Pinpoint the cell where the given text exists, returning its [X, Y] midpoint coordinate. 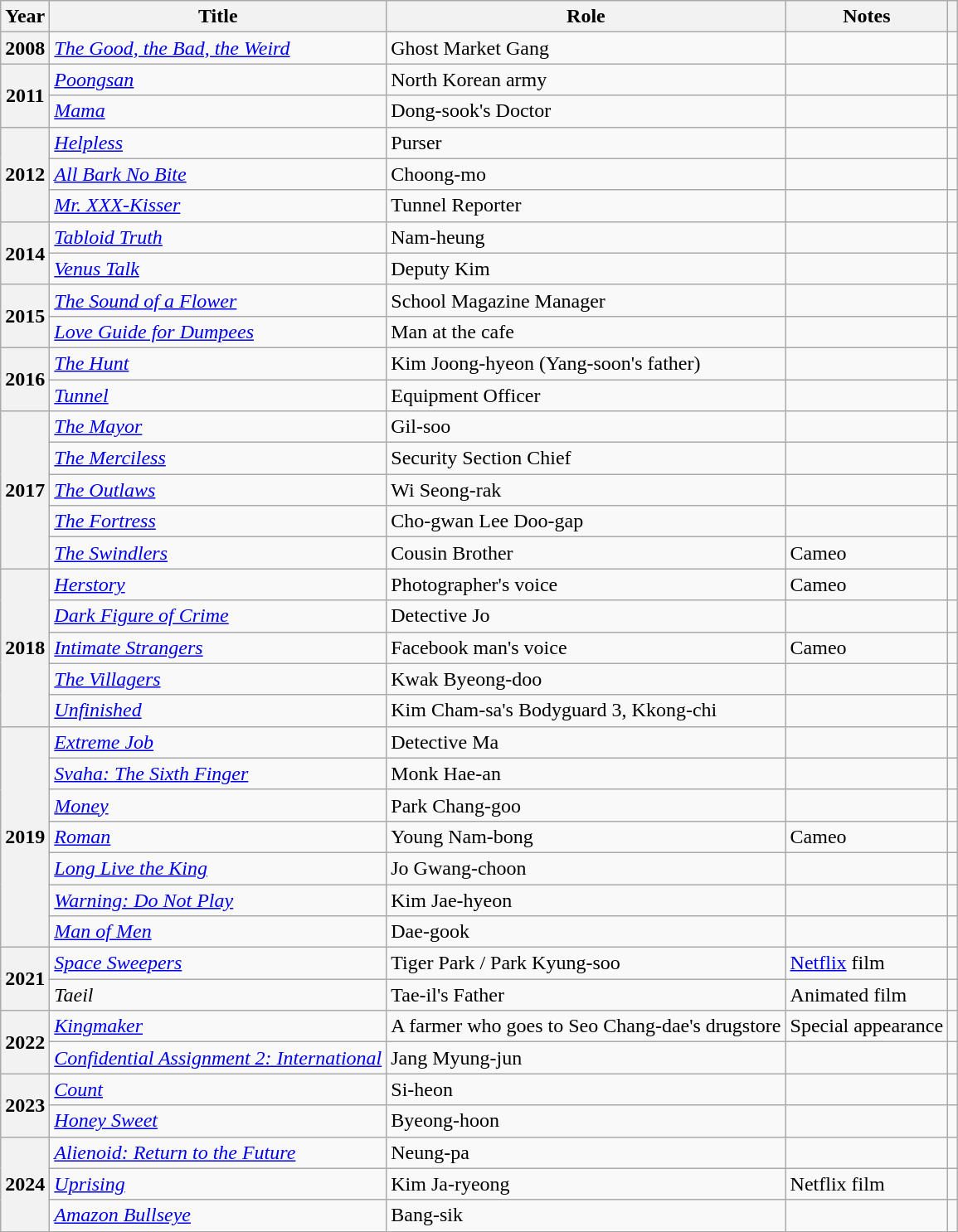
Honey Sweet [218, 1121]
Roman [218, 837]
Extreme Job [218, 742]
Love Guide for Dumpees [218, 332]
Dae-gook [586, 932]
Tiger Park / Park Kyung-soo [586, 963]
2023 [25, 1105]
The Villagers [218, 679]
2012 [25, 174]
Long Live the King [218, 868]
A farmer who goes to Seo Chang-dae's drugstore [586, 1026]
Poongsan [218, 80]
Monk Hae-an [586, 774]
Tae-il's Father [586, 995]
2024 [25, 1184]
Facebook man's voice [586, 648]
Count [218, 1089]
Confidential Assignment 2: International [218, 1058]
Tunnel [218, 395]
Mama [218, 111]
Si-heon [586, 1089]
Wi Seong-rak [586, 490]
Kim Jae-hyeon [586, 900]
Gil-soo [586, 427]
Dong-sook's Doctor [586, 111]
Year [25, 17]
2008 [25, 48]
Intimate Strangers [218, 648]
Warning: Do Not Play [218, 900]
Purser [586, 143]
Venus Talk [218, 269]
2017 [25, 490]
Park Chang-goo [586, 805]
Equipment Officer [586, 395]
Nam-heung [586, 237]
Mr. XXX-Kisser [218, 206]
Tunnel Reporter [586, 206]
Detective Jo [586, 616]
The Fortress [218, 521]
2011 [25, 95]
Jo Gwang-choon [586, 868]
Ghost Market Gang [586, 48]
Kim Ja-ryeong [586, 1184]
Bang-sik [586, 1215]
Unfinished [218, 711]
Young Nam-bong [586, 837]
Photographer's voice [586, 584]
2019 [25, 837]
Byeong-hoon [586, 1121]
Tabloid Truth [218, 237]
Title [218, 17]
Kwak Byeong-doo [586, 679]
Space Sweepers [218, 963]
Neung-pa [586, 1152]
Kingmaker [218, 1026]
Taeil [218, 995]
North Korean army [586, 80]
2021 [25, 979]
2016 [25, 379]
Security Section Chief [586, 458]
Jang Myung-jun [586, 1058]
The Hunt [218, 363]
2014 [25, 253]
The Merciless [218, 458]
Alienoid: Return to the Future [218, 1152]
Herstory [218, 584]
Kim Joong-hyeon (Yang-soon's father) [586, 363]
Detective Ma [586, 742]
The Outlaws [218, 490]
Role [586, 17]
Helpless [218, 143]
Deputy Kim [586, 269]
Kim Cham-sa's Bodyguard 3, Kkong-chi [586, 711]
Svaha: The Sixth Finger [218, 774]
Cho-gwan Lee Doo-gap [586, 521]
Animated film [867, 995]
Dark Figure of Crime [218, 616]
The Swindlers [218, 553]
The Mayor [218, 427]
All Bark No Bite [218, 174]
Notes [867, 17]
2018 [25, 648]
Amazon Bullseye [218, 1215]
2015 [25, 316]
Uprising [218, 1184]
Choong-mo [586, 174]
The Sound of a Flower [218, 300]
Money [218, 805]
Man at the cafe [586, 332]
The Good, the Bad, the Weird [218, 48]
Man of Men [218, 932]
School Magazine Manager [586, 300]
Special appearance [867, 1026]
2022 [25, 1042]
Cousin Brother [586, 553]
